Detect which cell encompasses the target text, then output its [x, y] center coordinate. 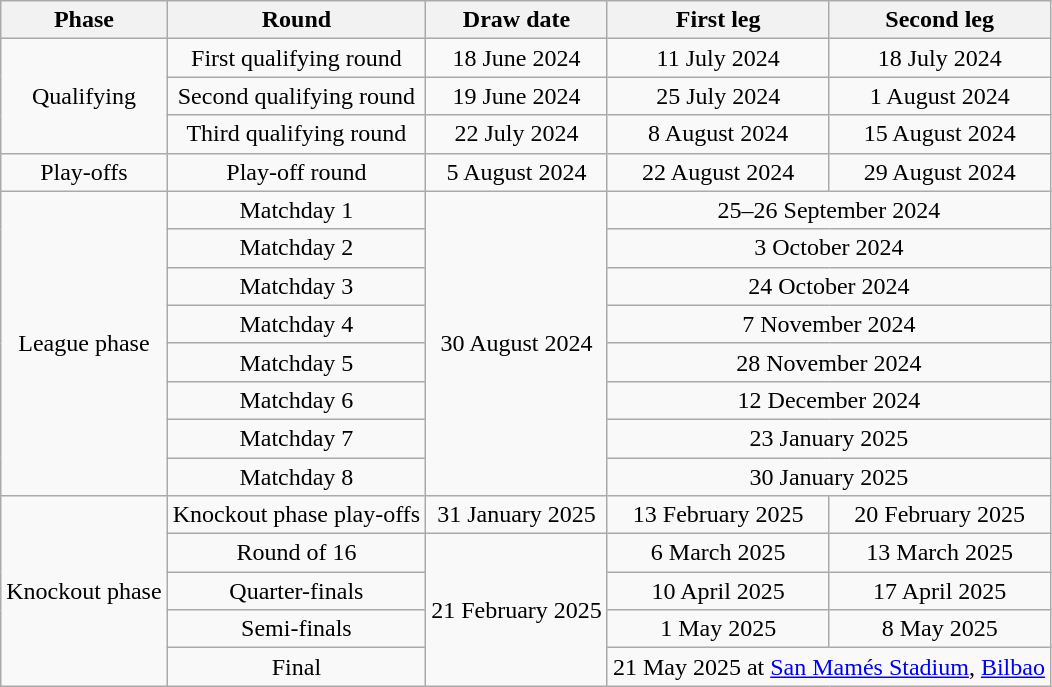
Final [296, 667]
First qualifying round [296, 58]
30 January 2025 [828, 477]
23 January 2025 [828, 438]
1 May 2025 [718, 629]
Second leg [940, 20]
8 May 2025 [940, 629]
21 February 2025 [517, 610]
Matchday 3 [296, 286]
Third qualifying round [296, 134]
Round of 16 [296, 553]
31 January 2025 [517, 515]
12 December 2024 [828, 400]
15 August 2024 [940, 134]
Matchday 2 [296, 248]
6 March 2025 [718, 553]
13 February 2025 [718, 515]
Round [296, 20]
21 May 2025 at San Mamés Stadium, Bilbao [828, 667]
Matchday 4 [296, 324]
3 October 2024 [828, 248]
Semi-finals [296, 629]
13 March 2025 [940, 553]
25 July 2024 [718, 96]
30 August 2024 [517, 343]
19 June 2024 [517, 96]
Phase [84, 20]
17 April 2025 [940, 591]
29 August 2024 [940, 172]
Matchday 7 [296, 438]
7 November 2024 [828, 324]
Play-off round [296, 172]
League phase [84, 343]
18 July 2024 [940, 58]
Quarter-finals [296, 591]
22 August 2024 [718, 172]
Draw date [517, 20]
5 August 2024 [517, 172]
Knockout phase [84, 591]
Qualifying [84, 96]
20 February 2025 [940, 515]
Matchday 8 [296, 477]
28 November 2024 [828, 362]
25–26 September 2024 [828, 210]
24 October 2024 [828, 286]
10 April 2025 [718, 591]
22 July 2024 [517, 134]
1 August 2024 [940, 96]
Matchday 1 [296, 210]
First leg [718, 20]
Play-offs [84, 172]
Matchday 6 [296, 400]
11 July 2024 [718, 58]
8 August 2024 [718, 134]
Knockout phase play-offs [296, 515]
Matchday 5 [296, 362]
18 June 2024 [517, 58]
Second qualifying round [296, 96]
